Return the (x, y) coordinate for the center point of the cell that contains the specified text.  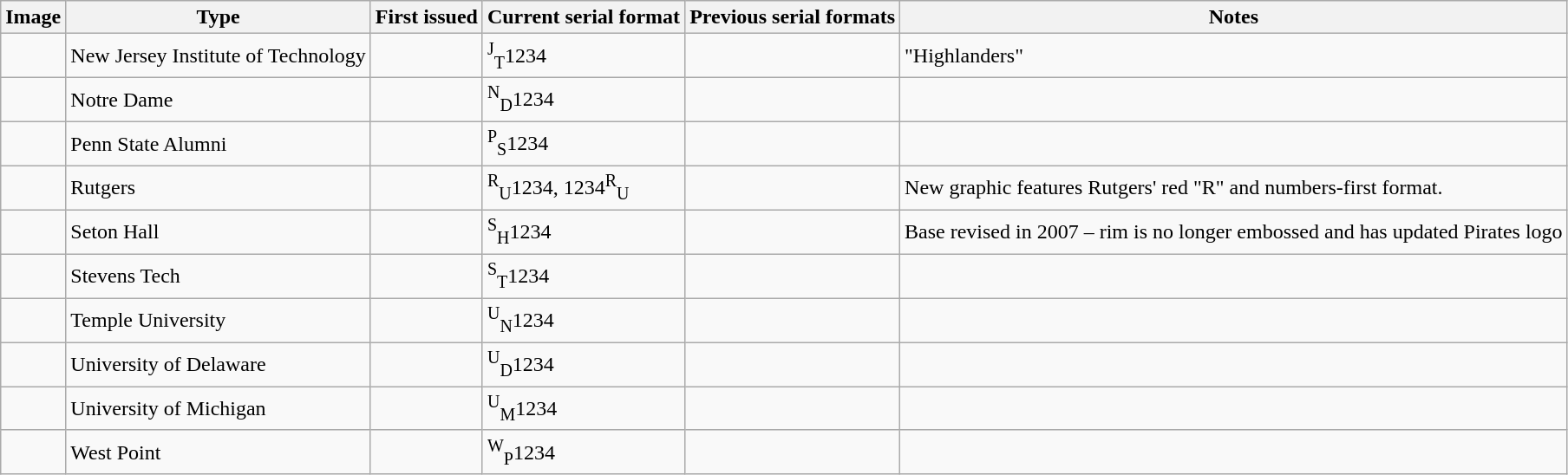
Previous serial formats (793, 17)
New Jersey Institute of Technology (219, 55)
SH1234 (583, 232)
UD1234 (583, 364)
UM1234 (583, 409)
Penn State Alumni (219, 144)
Seton Hall (219, 232)
Stevens Tech (219, 276)
Notes (1234, 17)
Temple University (219, 321)
RU1234, 1234RU (583, 187)
Type (219, 17)
PS1234 (583, 144)
Current serial format (583, 17)
ND1234 (583, 101)
University of Delaware (219, 364)
First issued (427, 17)
West Point (219, 452)
WP1234 (583, 452)
Base revised in 2007 – rim is no longer embossed and has updated Pirates logo (1234, 232)
JT1234 (583, 55)
UN1234 (583, 321)
University of Michigan (219, 409)
Notre Dame (219, 101)
"Highlanders" (1234, 55)
Rutgers (219, 187)
ST1234 (583, 276)
Image (33, 17)
New graphic features Rutgers' red "R" and numbers-first format. (1234, 187)
